For the text-containing cell, return its midpoint in [x, y] coordinate format. 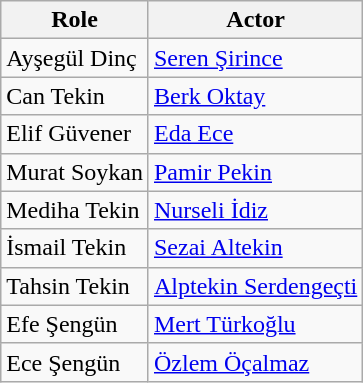
İsmail Tekin [75, 248]
Murat Soykan [75, 172]
Özlem Öçalmaz [255, 362]
Actor [255, 20]
Seren Şirince [255, 58]
Mert Türkoğlu [255, 324]
Ece Şengün [75, 362]
Role [75, 20]
Elif Güvener [75, 134]
Sezai Altekin [255, 248]
Ayşegül Dinç [75, 58]
Pamir Pekin [255, 172]
Mediha Tekin [75, 210]
Efe Şengün [75, 324]
Berk Oktay [255, 96]
Can Tekin [75, 96]
Eda Ece [255, 134]
Nurseli İdiz [255, 210]
Tahsin Tekin [75, 286]
Alptekin Serdengeçti [255, 286]
